Identify which cell holds the provided text, then report its [X, Y] central coordinate. 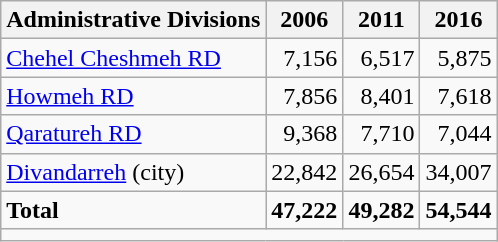
7,618 [458, 96]
Divandarreh (city) [134, 172]
47,222 [304, 210]
7,710 [382, 134]
Qaratureh RD [134, 134]
7,044 [458, 134]
2011 [382, 20]
34,007 [458, 172]
2006 [304, 20]
9,368 [304, 134]
8,401 [382, 96]
7,856 [304, 96]
Administrative Divisions [134, 20]
2016 [458, 20]
Total [134, 210]
22,842 [304, 172]
54,544 [458, 210]
49,282 [382, 210]
Chehel Cheshmeh RD [134, 58]
7,156 [304, 58]
26,654 [382, 172]
5,875 [458, 58]
6,517 [382, 58]
Howmeh RD [134, 96]
